Identify which cell holds the provided text, then report its [X, Y] central coordinate. 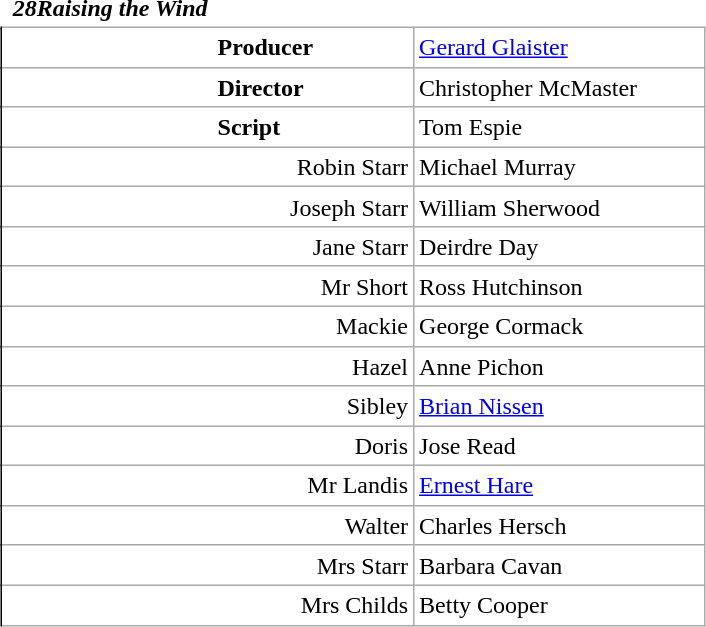
Ernest Hare [560, 486]
Christopher McMaster [560, 87]
Deirdre Day [560, 247]
Barbara Cavan [560, 565]
Brian Nissen [560, 406]
Mr Short [208, 286]
Robin Starr [208, 167]
William Sherwood [560, 207]
Walter [208, 525]
Mr Landis [208, 486]
Jose Read [560, 446]
Anne Pichon [560, 366]
Mrs Starr [208, 565]
Sibley [208, 406]
Charles Hersch [560, 525]
George Cormack [560, 326]
Betty Cooper [560, 605]
Tom Espie [560, 127]
Producer [208, 47]
Mackie [208, 326]
Joseph Starr [208, 207]
Mrs Childs [208, 605]
Director [208, 87]
Script [208, 127]
Hazel [208, 366]
Gerard Glaister [560, 47]
Ross Hutchinson [560, 286]
Doris [208, 446]
Jane Starr [208, 247]
Michael Murray [560, 167]
